Provide the (x, y) coordinate of the cell's center where the given text is located.  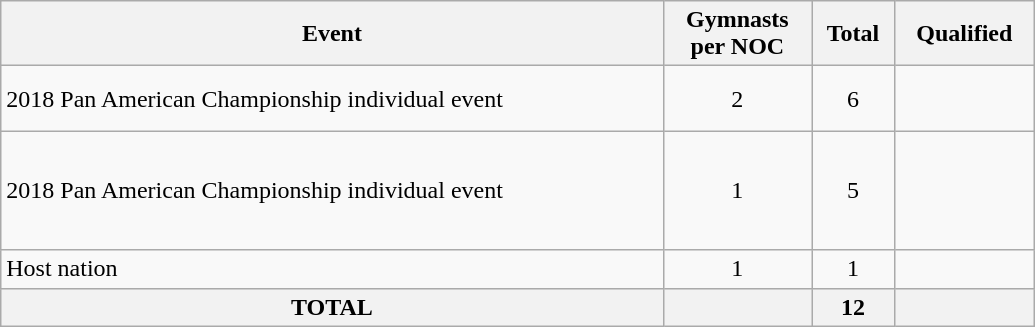
Gymnasts per NOC (737, 34)
6 (854, 98)
TOTAL (332, 307)
Event (332, 34)
Qualified (964, 34)
5 (854, 190)
12 (854, 307)
Host nation (332, 269)
2 (737, 98)
Total (854, 34)
